Determine the (x, y) coordinate at the center of the cell enclosing the given text.  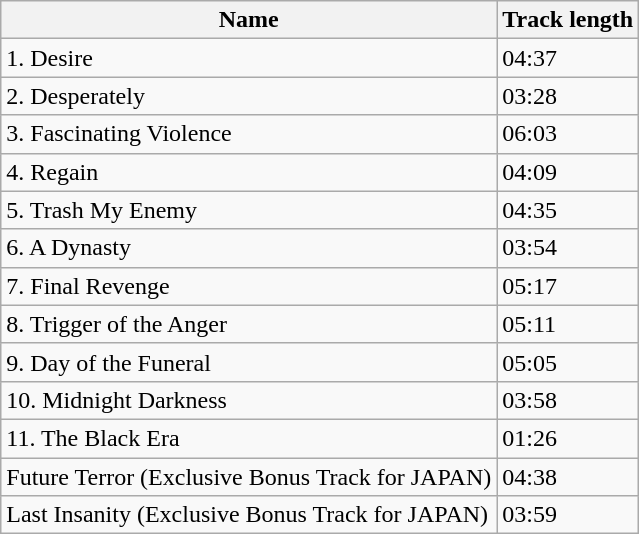
1. Desire (249, 58)
11. The Black Era (249, 438)
03:28 (568, 96)
Future Terror (Exclusive Bonus Track for JAPAN) (249, 477)
Track length (568, 20)
Last Insanity (Exclusive Bonus Track for JAPAN) (249, 515)
8. Trigger of the Anger (249, 324)
06:03 (568, 134)
10. Midnight Darkness (249, 400)
04:37 (568, 58)
05:05 (568, 362)
Name (249, 20)
04:09 (568, 172)
03:54 (568, 248)
04:38 (568, 477)
03:59 (568, 515)
6. A Dynasty (249, 248)
01:26 (568, 438)
5. Trash My Enemy (249, 210)
03:58 (568, 400)
4. Regain (249, 172)
7. Final Revenge (249, 286)
2. Desperately (249, 96)
05:17 (568, 286)
04:35 (568, 210)
9. Day of the Funeral (249, 362)
05:11 (568, 324)
3. Fascinating Violence (249, 134)
